From the cell containing the given text, extract its center point as [x, y] coordinate. 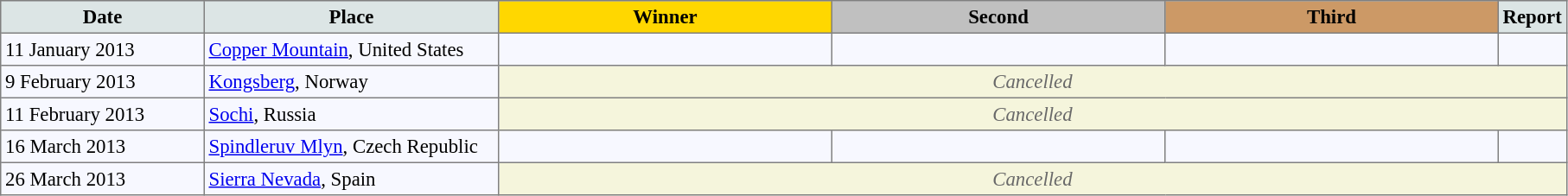
9 February 2013 [103, 82]
Kongsberg, Norway [351, 82]
16 March 2013 [103, 147]
Third [1332, 17]
Date [103, 17]
Sierra Nevada, Spain [351, 179]
Copper Mountain, United States [351, 49]
Second [998, 17]
Spindleruv Mlyn, Czech Republic [351, 147]
11 February 2013 [103, 114]
Winner [666, 17]
Sochi, Russia [351, 114]
Report [1532, 17]
26 March 2013 [103, 179]
Place [351, 17]
11 January 2013 [103, 49]
